From the cell containing the given text, extract its center point as [X, Y] coordinate. 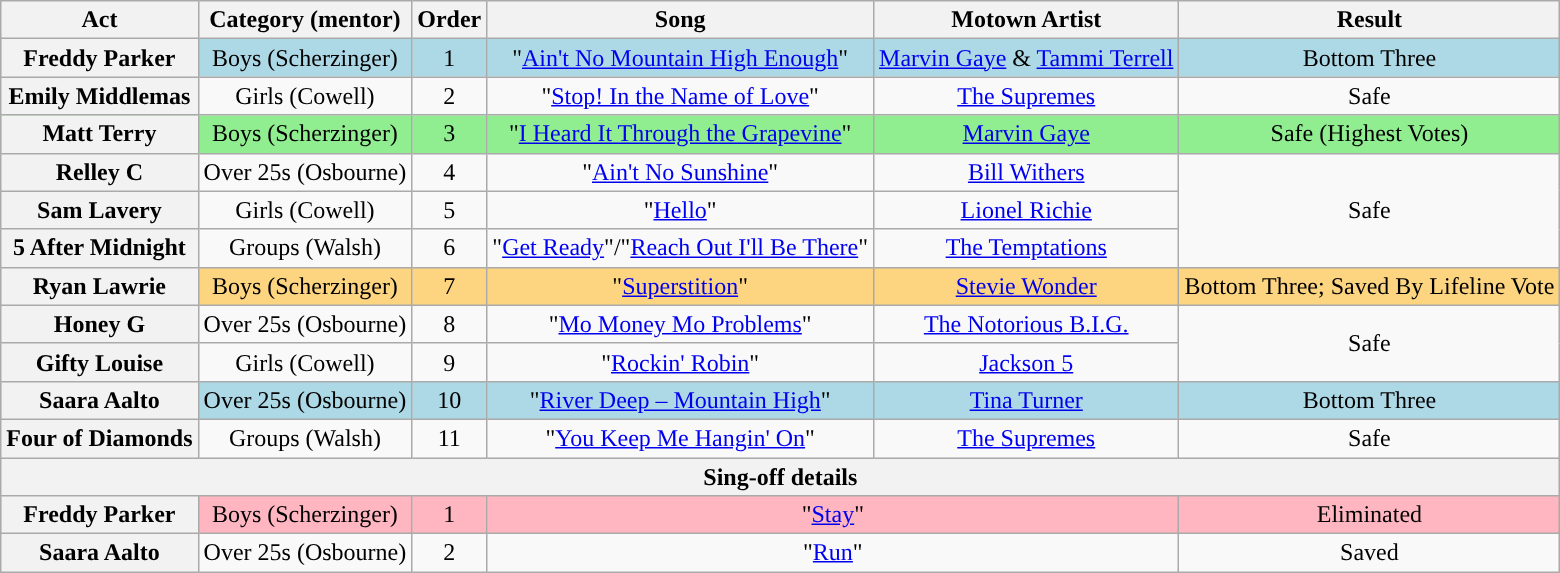
The Notorious B.I.G. [1026, 324]
Eliminated [1370, 515]
Stevie Wonder [1026, 286]
Bottom Three; Saved By Lifeline Vote [1370, 286]
Matt Terry [100, 134]
Act [100, 20]
6 [450, 248]
"I Heard It Through the Grapevine" [680, 134]
Ryan Lawrie [100, 286]
Sam Lavery [100, 210]
Jackson 5 [1026, 362]
Song [680, 20]
Result [1370, 20]
"Rockin' Robin" [680, 362]
4 [450, 172]
The Temptations [1026, 248]
Gifty Louise [100, 362]
Sing-off details [780, 477]
8 [450, 324]
Motown Artist [1026, 20]
7 [450, 286]
"Stay" [833, 515]
"Mo Money Mo Problems" [680, 324]
Saved [1370, 553]
Tina Turner [1026, 400]
5 [450, 210]
Safe (Highest Votes) [1370, 134]
11 [450, 438]
3 [450, 134]
"Ain't No Sunshine" [680, 172]
10 [450, 400]
"Ain't No Mountain High Enough" [680, 58]
"River Deep – Mountain High" [680, 400]
"Hello" [680, 210]
"Run" [833, 553]
Four of Diamonds [100, 438]
Lionel Richie [1026, 210]
Bill Withers [1026, 172]
Marvin Gaye [1026, 134]
Order [450, 20]
"Stop! In the Name of Love" [680, 96]
Relley C [100, 172]
"Superstition" [680, 286]
Honey G [100, 324]
"Get Ready"/"Reach Out I'll Be There" [680, 248]
"You Keep Me Hangin' On" [680, 438]
9 [450, 362]
5 After Midnight [100, 248]
Category (mentor) [305, 20]
Emily Middlemas [100, 96]
Marvin Gaye & Tammi Terrell [1026, 58]
